Pinpoint the cell where the given text exists, returning its [x, y] midpoint coordinate. 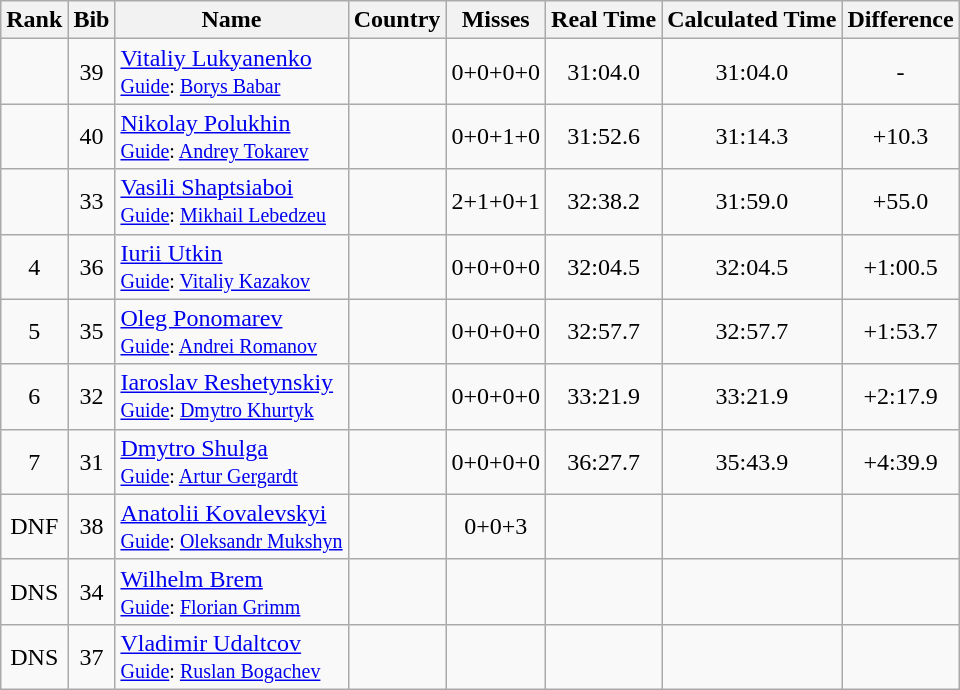
40 [92, 136]
Country [397, 20]
+4:39.9 [900, 462]
37 [92, 656]
5 [34, 332]
7 [34, 462]
0+0+3 [496, 526]
36 [92, 266]
+55.0 [900, 202]
31:14.3 [752, 136]
Vasili ShaptsiaboiGuide: Mikhail Lebedzeu [232, 202]
31:59.0 [752, 202]
Bib [92, 20]
Nikolay PolukhinGuide: Andrey Tokarev [232, 136]
Dmytro ShulgaGuide: Artur Gergardt [232, 462]
- [900, 72]
Oleg PonomarevGuide: Andrei Romanov [232, 332]
33 [92, 202]
32:38.2 [604, 202]
Iurii UtkinGuide: Vitaliy Kazakov [232, 266]
Iaroslav ReshetynskiyGuide: Dmytro Khurtyk [232, 396]
32 [92, 396]
31 [92, 462]
4 [34, 266]
36:27.7 [604, 462]
DNF [34, 526]
35:43.9 [752, 462]
Wilhelm BremGuide: Florian Grimm [232, 592]
Vitaliy LukyanenkoGuide: Borys Babar [232, 72]
+10.3 [900, 136]
38 [92, 526]
0+0+1+0 [496, 136]
Real Time [604, 20]
35 [92, 332]
2+1+0+1 [496, 202]
6 [34, 396]
Calculated Time [752, 20]
Difference [900, 20]
Name [232, 20]
Misses [496, 20]
+2:17.9 [900, 396]
Rank [34, 20]
39 [92, 72]
Anatolii KovalevskyiGuide: Oleksandr Mukshyn [232, 526]
34 [92, 592]
+1:00.5 [900, 266]
+1:53.7 [900, 332]
Vladimir UdaltcovGuide: Ruslan Bogachev [232, 656]
31:52.6 [604, 136]
